For the text-containing cell, return its midpoint in [X, Y] coordinate format. 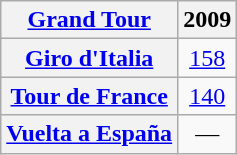
Tour de France [90, 96]
140 [208, 96]
Giro d'Italia [90, 58]
2009 [208, 20]
158 [208, 58]
— [208, 134]
Grand Tour [90, 20]
Vuelta a España [90, 134]
